Provide the [x, y] coordinate of the cell's center where the given text is located.  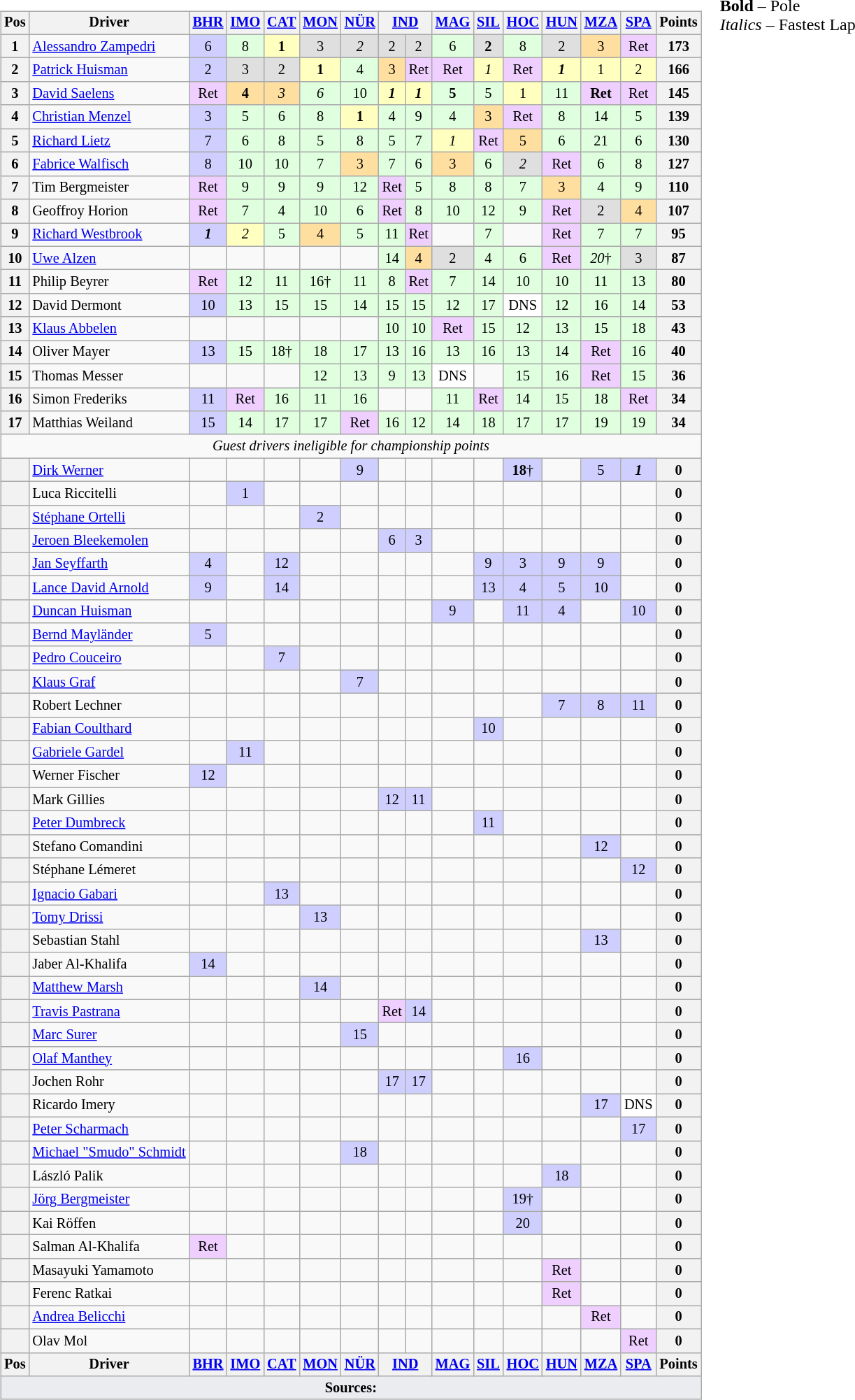
Robert Lechner [109, 706]
145 [679, 94]
Matthias Weiland [109, 423]
Masayuki Yamamoto [109, 1270]
Dirk Werner [109, 470]
Gabriele Gardel [109, 752]
Michael "Smudo" Schmidt [109, 1152]
107 [679, 211]
Mark Gillies [109, 799]
Duncan Huisman [109, 611]
Jörg Bergmeister [109, 1199]
Oliver Mayer [109, 352]
Fabian Coulthard [109, 729]
Klaus Graf [109, 682]
139 [679, 117]
53 [679, 306]
127 [679, 164]
Matthew Marsh [109, 988]
Stéphane Ortelli [109, 517]
Jan Seyffarth [109, 564]
Peter Dumbreck [109, 823]
80 [679, 282]
130 [679, 141]
Ignacio Gabari [109, 894]
Guest drivers ineligible for championship points [351, 446]
Klaus Abbelen [109, 329]
Christian Menzel [109, 117]
Simon Frederiks [109, 399]
Jeroen Bleekemolen [109, 541]
Sebastian Stahl [109, 941]
95 [679, 235]
Fabrice Walfisch [109, 164]
36 [679, 376]
Peter Scharmach [109, 1129]
László Palik [109, 1176]
Jaber Al-Khalifa [109, 964]
Pedro Couceiro [109, 658]
Andrea Belicchi [109, 1317]
20 [523, 1223]
David Dermont [109, 306]
Alessandro Zampedri [109, 46]
Philip Beyrer [109, 282]
Uwe Alzen [109, 258]
Olaf Manthey [109, 1059]
Richard Westbrook [109, 235]
Travis Pastrana [109, 1011]
Richard Lietz [109, 141]
Ricardo Imery [109, 1106]
Stéphane Lémeret [109, 870]
Geoffroy Horion [109, 211]
Werner Fischer [109, 776]
173 [679, 46]
Tim Bergmeister [109, 187]
87 [679, 258]
110 [679, 187]
David Saelens [109, 94]
Thomas Messer [109, 376]
Stefano Comandini [109, 847]
Lance David Arnold [109, 587]
40 [679, 352]
Tomy Drissi [109, 917]
20† [601, 258]
Kai Röffen [109, 1223]
19† [523, 1199]
16† [320, 282]
21 [601, 141]
Ferenc Ratkai [109, 1294]
166 [679, 70]
Sources: [351, 1388]
Olav Mol [109, 1341]
Jochen Rohr [109, 1082]
Luca Riccitelli [109, 494]
43 [679, 329]
Salman Al-Khalifa [109, 1247]
Bernd Mayländer [109, 635]
Marc Surer [109, 1035]
Patrick Huisman [109, 70]
